Return the [X, Y] coordinate for the center point of the cell that contains the specified text.  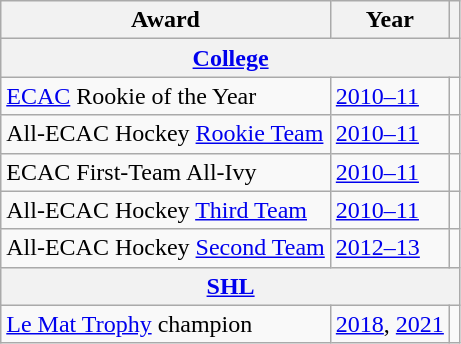
Le Mat Trophy champion [166, 324]
All-ECAC Hockey Second Team [166, 248]
ECAC Rookie of the Year [166, 96]
College [231, 58]
Award [166, 20]
ECAC First-Team All-Ivy [166, 172]
2018, 2021 [390, 324]
All-ECAC Hockey Third Team [166, 210]
Year [390, 20]
2012–13 [390, 248]
All-ECAC Hockey Rookie Team [166, 134]
SHL [231, 286]
